Determine the [x, y] coordinate at the center of the cell enclosing the given text.  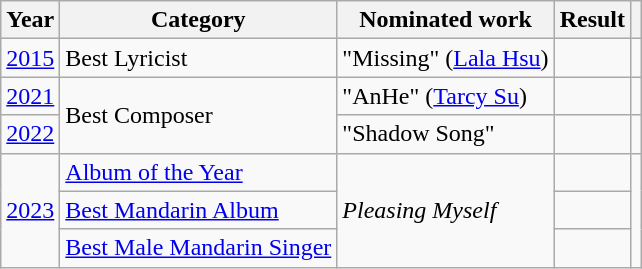
Best Lyricist [198, 58]
Best Male Mandarin Singer [198, 248]
Best Composer [198, 115]
Best Mandarin Album [198, 210]
"Missing" (Lala Hsu) [446, 58]
"Shadow Song" [446, 134]
Result [592, 20]
2021 [30, 96]
Category [198, 20]
Year [30, 20]
2022 [30, 134]
"AnHe" (Tarcy Su) [446, 96]
Nominated work [446, 20]
Album of the Year [198, 172]
2023 [30, 210]
Pleasing Myself [446, 210]
2015 [30, 58]
